Scan for the cell matching the given text and deliver its (x, y) coordinate at center. 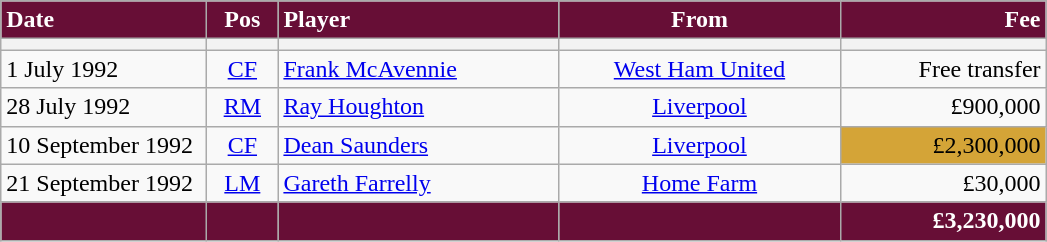
£3,230,000 (943, 221)
Date (104, 20)
Ray Houghton (418, 107)
10 September 1992 (104, 145)
21 September 1992 (104, 183)
Dean Saunders (418, 145)
From (700, 20)
West Ham United (700, 69)
£2,300,000 (943, 145)
Free transfer (943, 69)
Frank McAvennie (418, 69)
RM (242, 107)
LM (242, 183)
Fee (943, 20)
1 July 1992 (104, 69)
Gareth Farrelly (418, 183)
£30,000 (943, 183)
Home Farm (700, 183)
Player (418, 20)
Pos (242, 20)
£900,000 (943, 107)
28 July 1992 (104, 107)
